Return the (x, y) coordinate for the center point of the cell that contains the specified text.  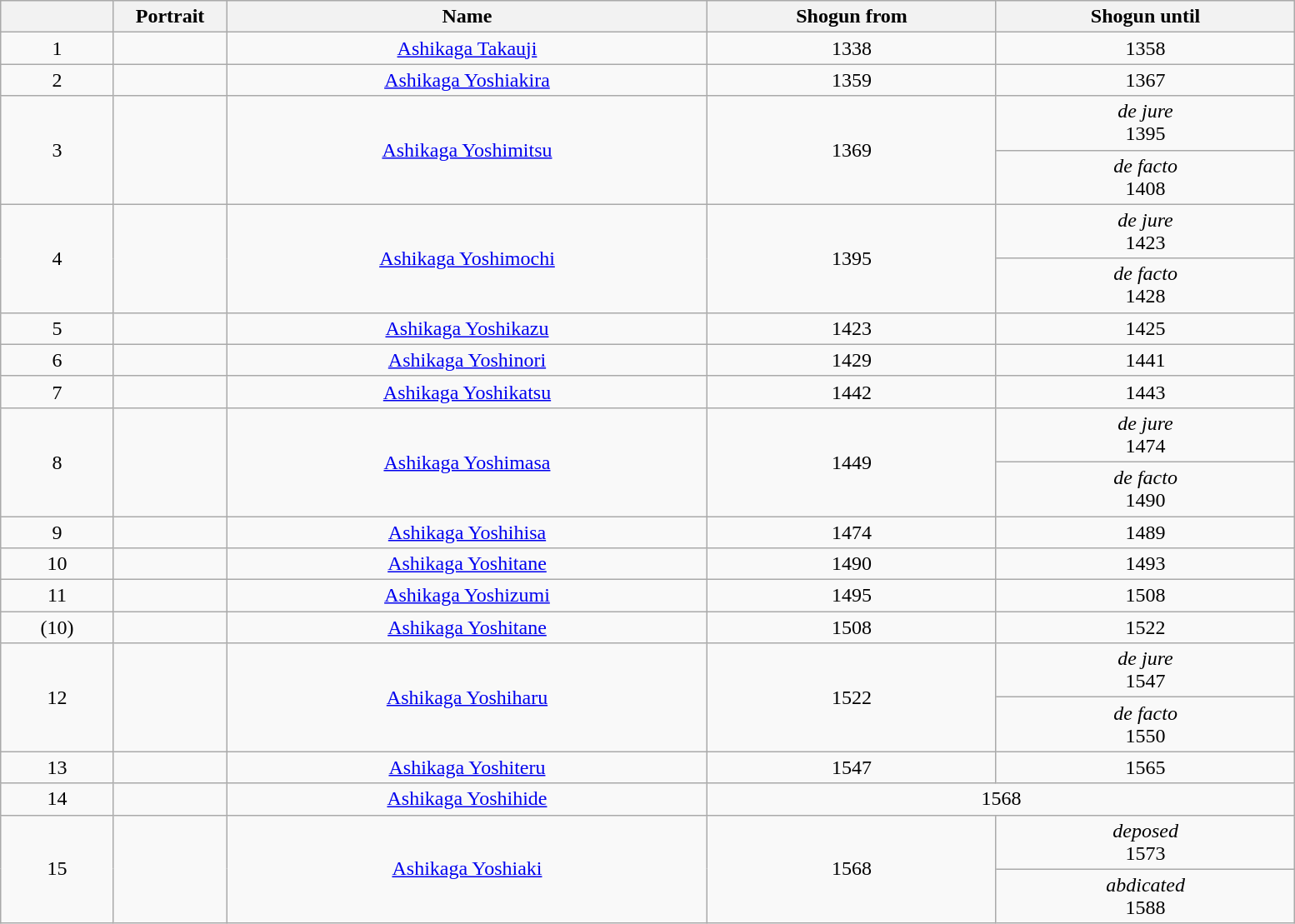
Ashikaga Yoshiaki (467, 869)
9 (57, 532)
Ashikaga Yoshiakira (467, 80)
Ashikaga Yoshiharu (467, 697)
1429 (852, 360)
Ashikaga Yoshimasa (467, 462)
1442 (852, 392)
Ashikaga Yoshimochi (467, 258)
Shogun from (852, 17)
deposed1573 (1145, 842)
3 (57, 150)
14 (57, 799)
7 (57, 392)
de facto1428 (1145, 285)
Portrait (170, 17)
1338 (852, 48)
1495 (852, 596)
Name (467, 17)
1358 (1145, 48)
1369 (852, 150)
1449 (852, 462)
Ashikaga Takauji (467, 48)
10 (57, 564)
1493 (1145, 564)
1547 (852, 767)
6 (57, 360)
1367 (1145, 80)
Ashikaga Yoshikazu (467, 328)
Ashikaga Yoshihide (467, 799)
de jure1547 (1145, 670)
8 (57, 462)
de jure1474 (1145, 435)
de facto1408 (1145, 177)
5 (57, 328)
1423 (852, 328)
12 (57, 697)
1425 (1145, 328)
1565 (1145, 767)
(10) (57, 627)
abdicated1588 (1145, 897)
de facto1490 (1145, 488)
15 (57, 869)
Shogun until (1145, 17)
11 (57, 596)
1395 (852, 258)
de jure1423 (1145, 232)
1 (57, 48)
1443 (1145, 392)
de jure1395 (1145, 123)
de facto1550 (1145, 725)
2 (57, 80)
Ashikaga Yoshiteru (467, 767)
1474 (852, 532)
13 (57, 767)
Ashikaga Yoshihisa (467, 532)
1489 (1145, 532)
Ashikaga Yoshizumi (467, 596)
1441 (1145, 360)
4 (57, 258)
1359 (852, 80)
Ashikaga Yoshikatsu (467, 392)
Ashikaga Yoshimitsu (467, 150)
Ashikaga Yoshinori (467, 360)
1490 (852, 564)
